Search for the cell housing the specified text and yield its (x, y) center coordinate. 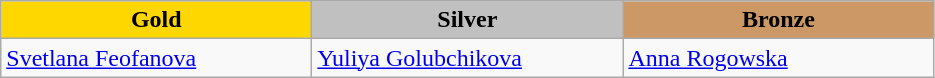
Yuliya Golubchikova (468, 58)
Gold (156, 20)
Silver (468, 20)
Anna Rogowska (778, 58)
Bronze (778, 20)
Svetlana Feofanova (156, 58)
